Search for the cell housing the specified text and yield its (x, y) center coordinate. 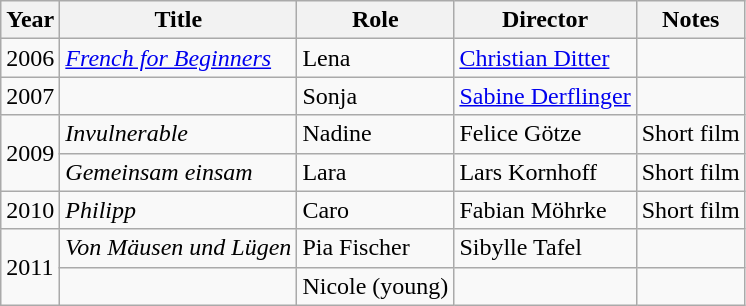
Nadine (376, 134)
Invulnerable (178, 134)
Caro (376, 210)
Lars Kornhoff (545, 172)
Lena (376, 58)
Director (545, 20)
Nicole (young) (376, 286)
Gemeinsam einsam (178, 172)
2007 (30, 96)
Pia Fischer (376, 248)
Notes (690, 20)
2011 (30, 267)
Fabian Möhrke (545, 210)
Felice Götze (545, 134)
Title (178, 20)
2009 (30, 153)
Sibylle Tafel (545, 248)
Philipp (178, 210)
Lara (376, 172)
Sabine Derflinger (545, 96)
Role (376, 20)
Year (30, 20)
Christian Ditter (545, 58)
2006 (30, 58)
Sonja (376, 96)
Von Mäusen und Lügen (178, 248)
French for Beginners (178, 58)
2010 (30, 210)
